Return [x, y] of the center of cell containing provided text 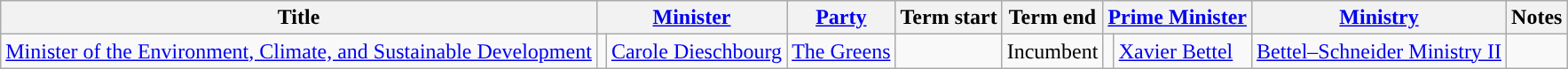
Bettel–Schneider Ministry II [1379, 51]
Title [299, 18]
Term start [949, 18]
Prime Minister [1178, 18]
Ministry [1379, 18]
The Greens [841, 51]
Term end [1052, 18]
Carole Dieschbourg [696, 51]
Xavier Bettel [1182, 51]
Incumbent [1052, 51]
Party [841, 18]
Minister of the Environment, Climate, and Sustainable Development [299, 51]
Notes [1537, 18]
Minister [691, 18]
